Extract the (x, y) coordinate from the center of the cell holding the provided text.  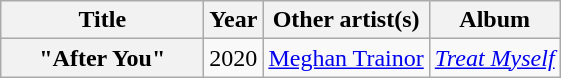
"After You" (102, 58)
2020 (234, 58)
Meghan Trainor (346, 58)
Year (234, 20)
Treat Myself (494, 58)
Other artist(s) (346, 20)
Album (494, 20)
Title (102, 20)
